Capture the cell that displays the provided text and extract its (x, y) central coordinate. 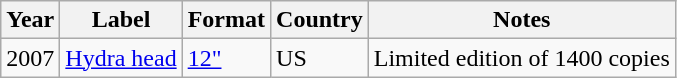
US (320, 58)
Country (320, 20)
Year (30, 20)
Limited edition of 1400 copies (522, 58)
Hydra head (121, 58)
12" (226, 58)
Label (121, 20)
Format (226, 20)
2007 (30, 58)
Notes (522, 20)
